Output the [x, y] coordinate of the center of the cell containing the given text.  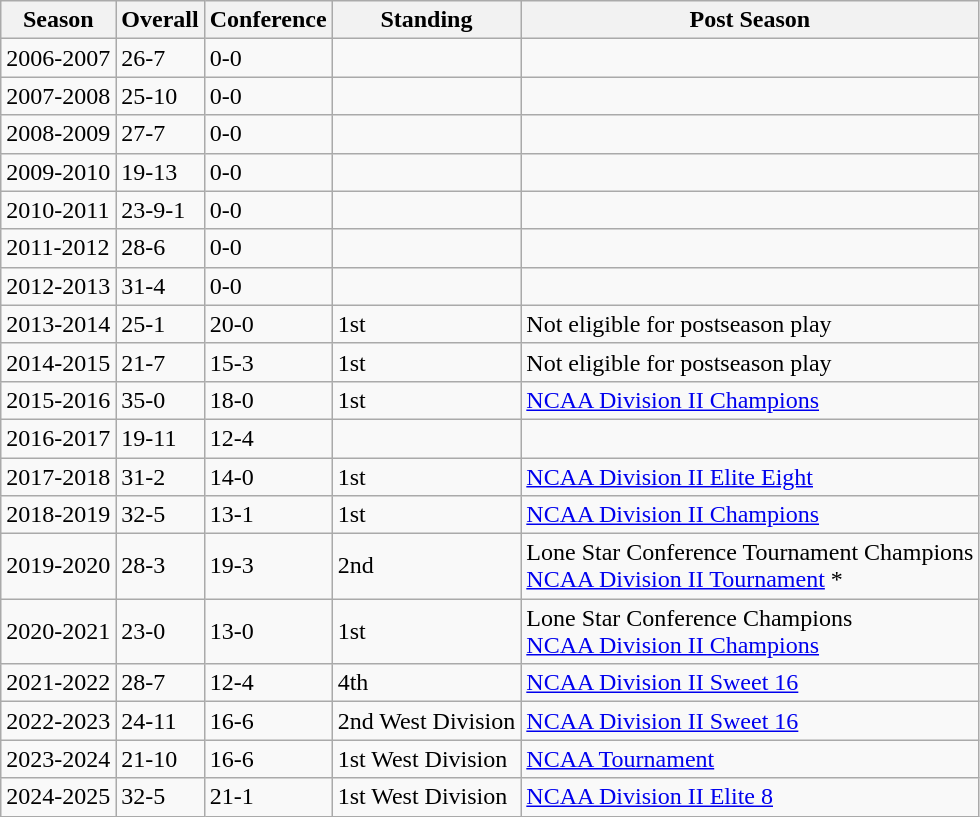
2017-2018 [58, 477]
31-2 [160, 477]
Post Season [750, 20]
2015-2016 [58, 400]
14-0 [268, 477]
31-4 [160, 286]
Lone Star Conference Tournament ChampionsNCAA Division II Tournament * [750, 566]
2021-2022 [58, 683]
2009-2010 [58, 172]
24-11 [160, 721]
Standing [426, 20]
2024-2025 [58, 797]
Lone Star Conference ChampionsNCAA Division II Champions [750, 632]
2008-2009 [58, 134]
2012-2013 [58, 286]
2nd [426, 566]
21-1 [268, 797]
4th [426, 683]
2022-2023 [58, 721]
2023-2024 [58, 759]
2019-2020 [58, 566]
2014-2015 [58, 362]
2nd West Division [426, 721]
2010-2011 [58, 210]
26-7 [160, 58]
23-0 [160, 632]
2011-2012 [58, 248]
NCAA Division II Elite 8 [750, 797]
2013-2014 [58, 324]
19-3 [268, 566]
2006-2007 [58, 58]
Season [58, 20]
28-7 [160, 683]
NCAA Division II Elite Eight [750, 477]
23-9-1 [160, 210]
27-7 [160, 134]
13-1 [268, 515]
35-0 [160, 400]
25-1 [160, 324]
20-0 [268, 324]
NCAA Tournament [750, 759]
18-0 [268, 400]
Overall [160, 20]
Conference [268, 20]
2018-2019 [58, 515]
28-6 [160, 248]
19-13 [160, 172]
2007-2008 [58, 96]
21-7 [160, 362]
25-10 [160, 96]
28-3 [160, 566]
2016-2017 [58, 438]
19-11 [160, 438]
15-3 [268, 362]
13-0 [268, 632]
2020-2021 [58, 632]
21-10 [160, 759]
